For the text-containing cell, return its midpoint in (X, Y) coordinate format. 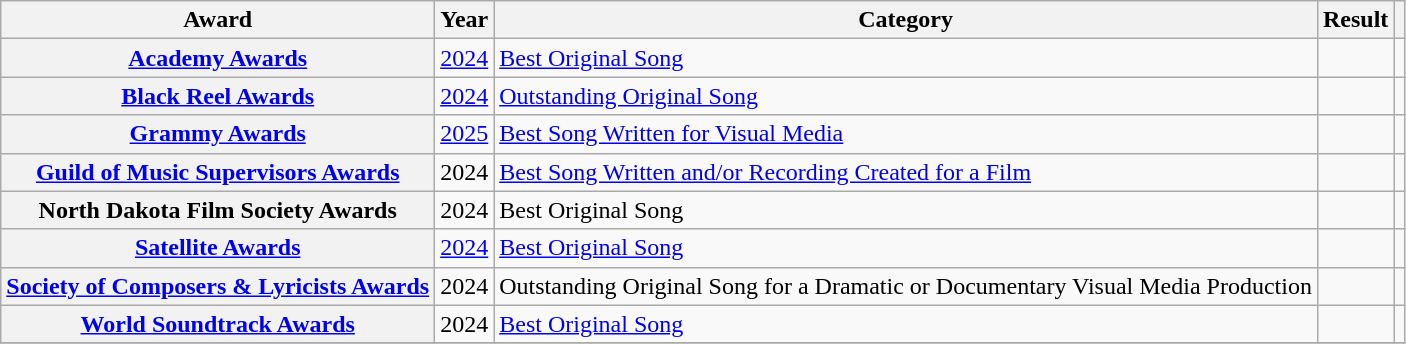
Grammy Awards (218, 134)
Result (1355, 20)
Guild of Music Supervisors Awards (218, 172)
Outstanding Original Song (906, 96)
2025 (464, 134)
Black Reel Awards (218, 96)
World Soundtrack Awards (218, 324)
Award (218, 20)
Best Song Written for Visual Media (906, 134)
Satellite Awards (218, 248)
Society of Composers & Lyricists Awards (218, 286)
Category (906, 20)
Year (464, 20)
Outstanding Original Song for a Dramatic or Documentary Visual Media Production (906, 286)
North Dakota Film Society Awards (218, 210)
Academy Awards (218, 58)
Best Song Written and/or Recording Created for a Film (906, 172)
